Output the [x, y] coordinate of the center of the cell containing the given text.  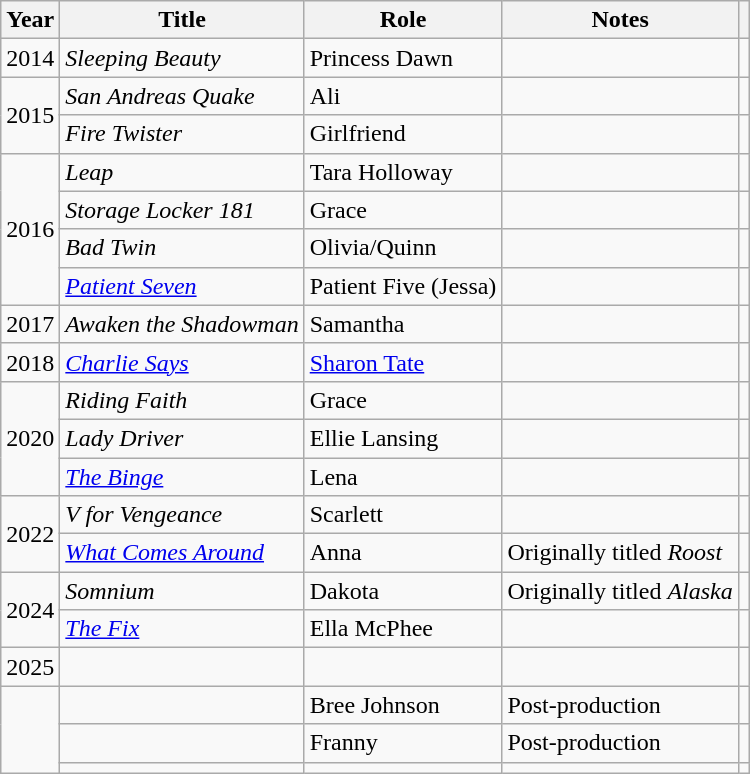
Samantha [403, 324]
Role [403, 20]
Franny [403, 743]
Olivia/Quinn [403, 248]
Girlfriend [403, 134]
The Fix [182, 629]
2025 [30, 667]
2022 [30, 534]
Dakota [403, 591]
Notes [620, 20]
Originally titled Roost [620, 553]
San Andreas Quake [182, 96]
The Binge [182, 477]
Year [30, 20]
Originally titled Alaska [620, 591]
2024 [30, 610]
Ellie Lansing [403, 438]
Fire Twister [182, 134]
Scarlett [403, 515]
Charlie Says [182, 362]
2017 [30, 324]
2016 [30, 229]
Lady Driver [182, 438]
Riding Faith [182, 400]
Title [182, 20]
Sharon Tate [403, 362]
Bree Johnson [403, 705]
Storage Locker 181 [182, 210]
Somnium [182, 591]
Lena [403, 477]
2015 [30, 115]
Bad Twin [182, 248]
Ella McPhee [403, 629]
Sleeping Beauty [182, 58]
Tara Holloway [403, 172]
Patient Seven [182, 286]
2020 [30, 438]
Princess Dawn [403, 58]
Patient Five (Jessa) [403, 286]
V for Vengeance [182, 515]
2018 [30, 362]
Ali [403, 96]
Leap [182, 172]
Awaken the Shadowman [182, 324]
Anna [403, 553]
What Comes Around [182, 553]
2014 [30, 58]
